Capture the cell that displays the provided text and extract its [x, y] central coordinate. 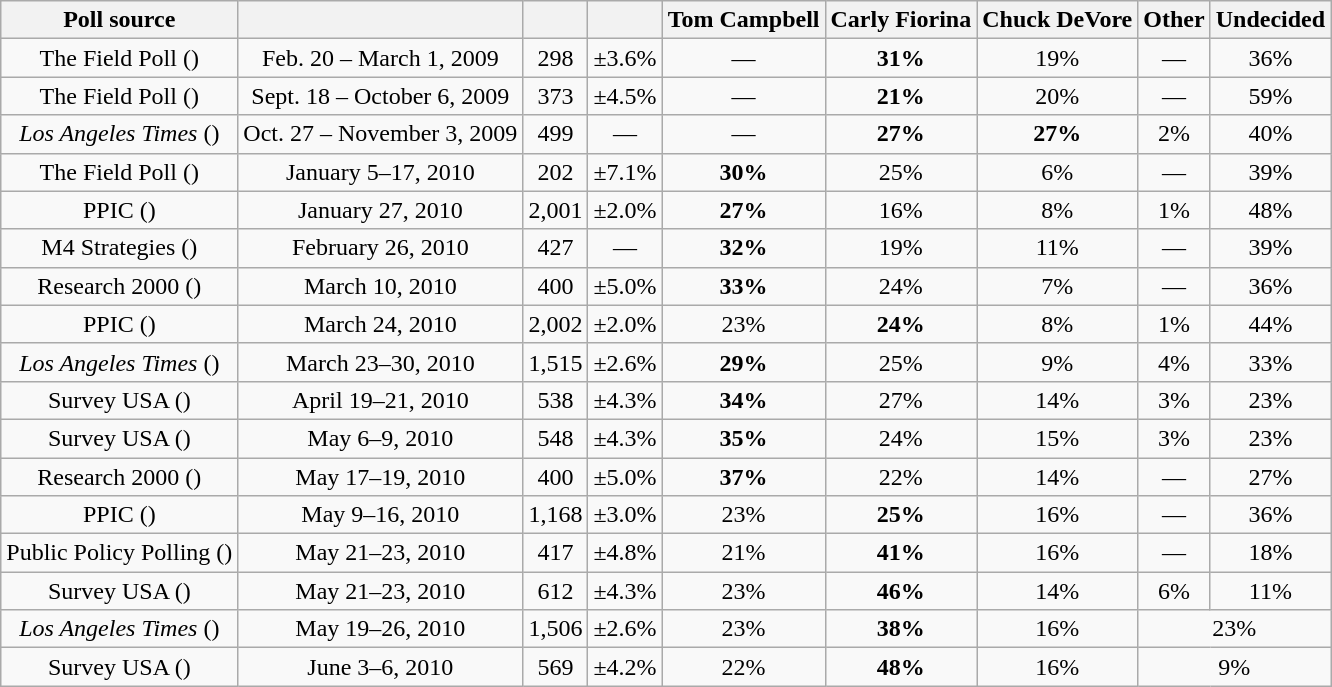
May 9–16, 2010 [380, 515]
499 [556, 134]
538 [556, 400]
417 [556, 553]
32% [744, 248]
June 3–6, 2010 [380, 667]
29% [744, 362]
May 19–26, 2010 [380, 629]
May 6–9, 2010 [380, 438]
18% [1270, 553]
±4.8% [625, 553]
±7.1% [625, 172]
Carly Fiorina [901, 20]
612 [556, 591]
548 [556, 438]
Undecided [1270, 20]
Public Policy Polling () [120, 553]
2% [1174, 134]
1,515 [556, 362]
1,168 [556, 515]
20% [1058, 96]
34% [744, 400]
April 19–21, 2010 [380, 400]
February 26, 2010 [380, 248]
44% [1270, 324]
15% [1058, 438]
373 [556, 96]
March 24, 2010 [380, 324]
2,002 [556, 324]
Oct. 27 – November 3, 2009 [380, 134]
May 17–19, 2010 [380, 477]
2,001 [556, 210]
4% [1174, 362]
38% [901, 629]
37% [744, 477]
31% [901, 58]
M4 Strategies () [120, 248]
298 [556, 58]
427 [556, 248]
March 10, 2010 [380, 286]
Tom Campbell [744, 20]
January 27, 2010 [380, 210]
569 [556, 667]
Other [1174, 20]
40% [1270, 134]
30% [744, 172]
March 23–30, 2010 [380, 362]
35% [744, 438]
46% [901, 591]
Chuck DeVore [1058, 20]
Poll source [120, 20]
±4.5% [625, 96]
59% [1270, 96]
Feb. 20 – March 1, 2009 [380, 58]
January 5–17, 2010 [380, 172]
202 [556, 172]
±4.2% [625, 667]
41% [901, 553]
Sept. 18 – October 6, 2009 [380, 96]
±3.6% [625, 58]
±3.0% [625, 515]
1,506 [556, 629]
7% [1058, 286]
